Extract the [x, y] coordinate from the center of the cell holding the provided text.  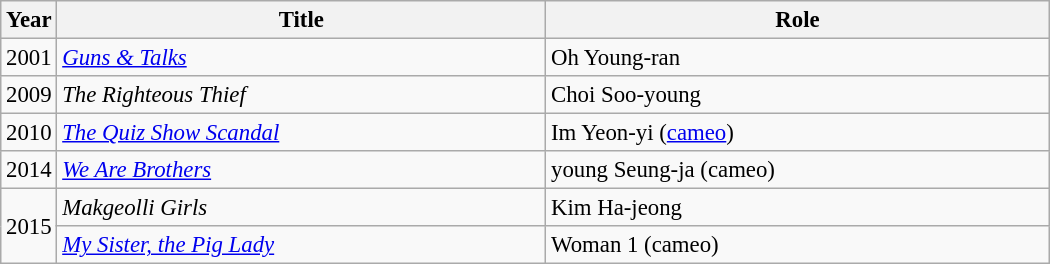
Makgeolli Girls [302, 208]
2015 [29, 226]
Im Yeon-yi (cameo) [798, 133]
2010 [29, 133]
Role [798, 20]
We Are Brothers [302, 170]
Choi Soo-young [798, 95]
Kim Ha-jeong [798, 208]
Year [29, 20]
Oh Young-ran [798, 58]
Guns & Talks [302, 58]
young Seung-ja (cameo) [798, 170]
Title [302, 20]
Woman 1 (cameo) [798, 245]
2009 [29, 95]
The Righteous Thief [302, 95]
2001 [29, 58]
2014 [29, 170]
The Quiz Show Scandal [302, 133]
My Sister, the Pig Lady [302, 245]
